Return the (x, y) coordinate for the center point of the cell that contains the specified text.  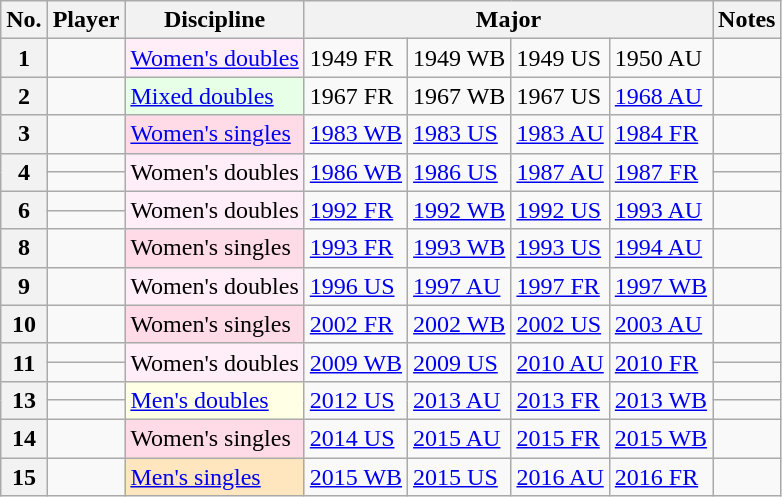
Player (86, 20)
Men's doubles (214, 400)
1949 WB (460, 58)
13 (24, 400)
1994 AU (660, 248)
2002 WB (460, 324)
1983 WB (356, 134)
1967 FR (356, 96)
2 (24, 96)
Major (508, 20)
1987 AU (560, 172)
Discipline (214, 20)
1997 AU (460, 286)
1993 WB (460, 248)
1 (24, 58)
2010 AU (560, 362)
1997 WB (660, 286)
2010 FR (660, 362)
Men's singles (214, 477)
2003 AU (660, 324)
2013 AU (460, 400)
1983 AU (560, 134)
10 (24, 324)
2016 FR (660, 477)
2015 AU (460, 438)
1992 FR (356, 210)
2016 AU (560, 477)
2012 US (356, 400)
2002 FR (356, 324)
1983 US (460, 134)
1949 US (560, 58)
2013 WB (660, 400)
4 (24, 172)
1993 AU (660, 210)
1992 US (560, 210)
2009 US (460, 362)
2015 FR (560, 438)
6 (24, 210)
No. (24, 20)
1993 US (560, 248)
2002 US (560, 324)
11 (24, 362)
1992 WB (460, 210)
1968 AU (660, 96)
Notes (747, 20)
1967 WB (460, 96)
1987 FR (660, 172)
Mixed doubles (214, 96)
15 (24, 477)
8 (24, 248)
3 (24, 134)
9 (24, 286)
1949 FR (356, 58)
1950 AU (660, 58)
1986 US (460, 172)
2014 US (356, 438)
1986 WB (356, 172)
1996 US (356, 286)
2013 FR (560, 400)
1967 US (560, 96)
1984 FR (660, 134)
1997 FR (560, 286)
1993 FR (356, 248)
14 (24, 438)
2009 WB (356, 362)
2015 US (460, 477)
